Search for the cell housing the specified text and yield its (X, Y) center coordinate. 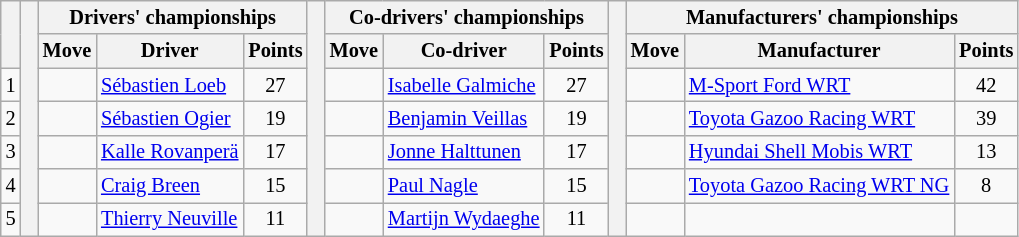
8 (986, 186)
Jonne Halttunen (464, 152)
Manufacturer (819, 51)
5 (11, 219)
Kalle Rovanperä (170, 152)
Paul Nagle (464, 186)
Co-driver (464, 51)
Hyundai Shell Mobis WRT (819, 152)
Sébastien Loeb (170, 85)
1 (11, 85)
Sébastien Ogier (170, 118)
Craig Breen (170, 186)
4 (11, 186)
2 (11, 118)
Toyota Gazoo Racing WRT (819, 118)
Co-drivers' championships (467, 17)
M-Sport Ford WRT (819, 85)
13 (986, 152)
Manufacturers' championships (822, 17)
Benjamin Veillas (464, 118)
42 (986, 85)
Toyota Gazoo Racing WRT NG (819, 186)
3 (11, 152)
Isabelle Galmiche (464, 85)
39 (986, 118)
Thierry Neuville (170, 219)
Martijn Wydaeghe (464, 219)
Drivers' championships (173, 17)
Driver (170, 51)
